Determine the [x, y] coordinate at the center of the cell enclosing the given text.  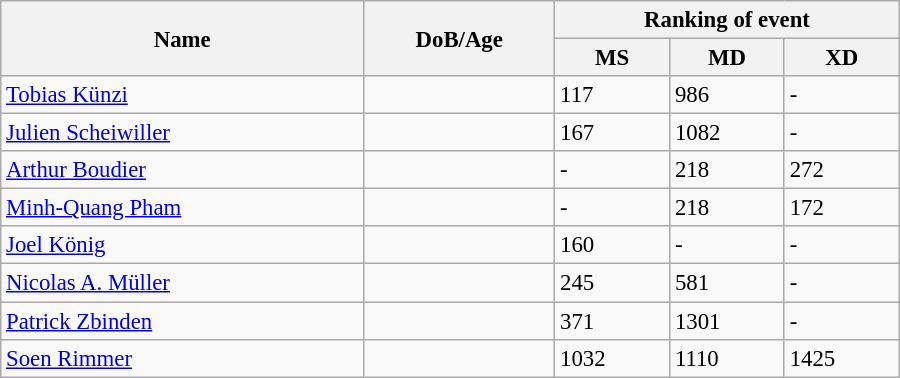
Patrick Zbinden [182, 321]
167 [612, 133]
Minh-Quang Pham [182, 208]
1425 [842, 358]
1110 [728, 358]
Name [182, 38]
Nicolas A. Müller [182, 283]
MS [612, 58]
DoB/Age [460, 38]
XD [842, 58]
245 [612, 283]
1082 [728, 133]
MD [728, 58]
Julien Scheiwiller [182, 133]
1032 [612, 358]
371 [612, 321]
581 [728, 283]
Ranking of event [727, 20]
Soen Rimmer [182, 358]
160 [612, 245]
986 [728, 95]
1301 [728, 321]
Tobias Künzi [182, 95]
172 [842, 208]
Joel König [182, 245]
272 [842, 170]
Arthur Boudier [182, 170]
117 [612, 95]
